From the cell containing the given text, extract its center point as (X, Y) coordinate. 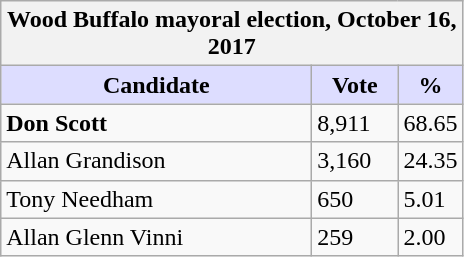
8,911 (355, 123)
Allan Grandison (156, 161)
2.00 (430, 237)
Tony Needham (156, 199)
% (430, 85)
650 (355, 199)
Wood Buffalo mayoral election, October 16, 2017 (232, 34)
Candidate (156, 85)
259 (355, 237)
24.35 (430, 161)
Allan Glenn Vinni (156, 237)
68.65 (430, 123)
Vote (355, 85)
3,160 (355, 161)
Don Scott (156, 123)
5.01 (430, 199)
